Search for the cell housing the specified text and yield its [x, y] center coordinate. 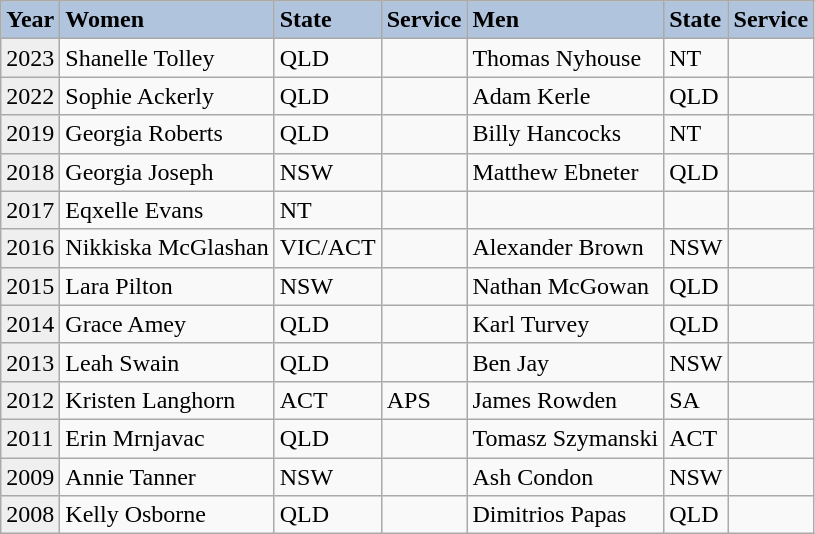
Ben Jay [566, 362]
Karl Turvey [566, 324]
Annie Tanner [167, 477]
2012 [30, 400]
2009 [30, 477]
Dimitrios Papas [566, 515]
2017 [30, 210]
Leah Swain [167, 362]
APS [424, 400]
2023 [30, 58]
Thomas Nyhouse [566, 58]
2008 [30, 515]
Kelly Osborne [167, 515]
Alexander Brown [566, 248]
2022 [30, 96]
VIC/ACT [328, 248]
Nikkiska McGlashan [167, 248]
Erin Mrnjavac [167, 438]
2011 [30, 438]
2013 [30, 362]
Adam Kerle [566, 96]
Ash Condon [566, 477]
Georgia Joseph [167, 172]
Billy Hancocks [566, 134]
Shanelle Tolley [167, 58]
Kristen Langhorn [167, 400]
2016 [30, 248]
Women [167, 20]
Men [566, 20]
Lara Pilton [167, 286]
2014 [30, 324]
Year [30, 20]
Matthew Ebneter [566, 172]
SA [696, 400]
2018 [30, 172]
Georgia Roberts [167, 134]
Tomasz Szymanski [566, 438]
Nathan McGowan [566, 286]
Grace Amey [167, 324]
James Rowden [566, 400]
Eqxelle Evans [167, 210]
Sophie Ackerly [167, 96]
2019 [30, 134]
2015 [30, 286]
